Return the [X, Y] coordinate for the center point of the cell that contains the specified text.  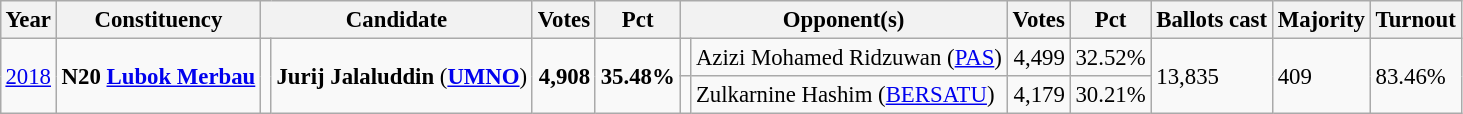
4,499 [1038, 57]
Azizi Mohamed Ridzuwan (PAS) [850, 57]
Candidate [397, 20]
Majority [1321, 20]
Zulkarnine Hashim (BERSATU) [850, 95]
32.52% [1110, 57]
2018 [28, 76]
4,908 [564, 76]
83.46% [1416, 76]
Constituency [158, 20]
409 [1321, 76]
Turnout [1416, 20]
30.21% [1110, 95]
4,179 [1038, 95]
13,835 [1212, 76]
Year [28, 20]
35.48% [638, 76]
Jurij Jalaluddin (UMNO) [402, 76]
Ballots cast [1212, 20]
Opponent(s) [844, 20]
N20 Lubok Merbau [158, 76]
